Extract the (X, Y) coordinate from the center of the cell holding the provided text.  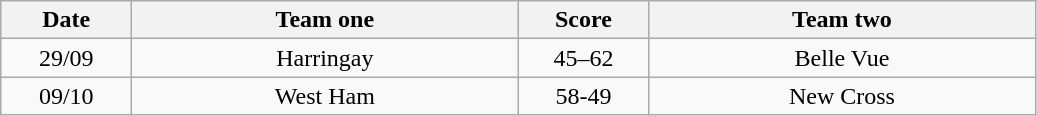
09/10 (66, 96)
Score (584, 20)
29/09 (66, 58)
45–62 (584, 58)
Team two (842, 20)
Belle Vue (842, 58)
West Ham (325, 96)
Team one (325, 20)
New Cross (842, 96)
58-49 (584, 96)
Date (66, 20)
Harringay (325, 58)
